Extract the (x, y) coordinate from the center of the cell holding the provided text.  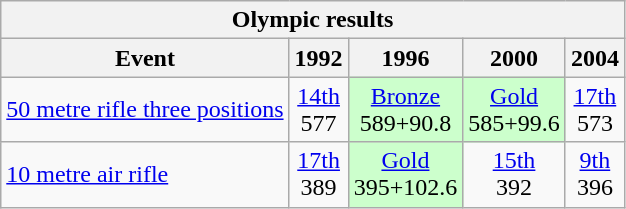
Olympic results (313, 20)
10 metre air rifle (145, 174)
15th392 (514, 174)
Bronze589+90.8 (406, 110)
Gold585+99.6 (514, 110)
Gold395+102.6 (406, 174)
Event (145, 58)
1992 (318, 58)
14th577 (318, 110)
17th389 (318, 174)
17th573 (594, 110)
9th396 (594, 174)
50 metre rifle three positions (145, 110)
2000 (514, 58)
2004 (594, 58)
1996 (406, 58)
